Provide the (x, y) coordinate of the cell's center where the given text is located.  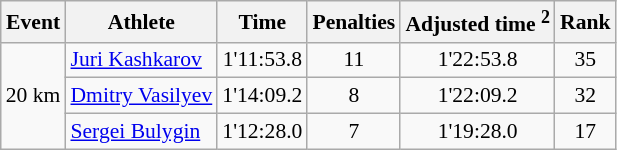
1'14:09.2 (262, 96)
Adjusted time 2 (478, 22)
32 (586, 96)
1'12:28.0 (262, 132)
1'22:53.8 (478, 60)
1'22:09.2 (478, 96)
8 (354, 96)
1'11:53.8 (262, 60)
Penalties (354, 22)
Athlete (141, 22)
20 km (34, 96)
7 (354, 132)
35 (586, 60)
Dmitry Vasilyev (141, 96)
1'19:28.0 (478, 132)
Event (34, 22)
Juri Kashkarov (141, 60)
17 (586, 132)
Sergei Bulygin (141, 132)
Rank (586, 22)
Time (262, 22)
11 (354, 60)
